Scan for the cell matching the given text and deliver its [x, y] coordinate at center. 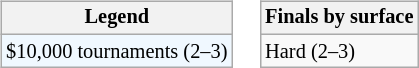
Legend [116, 18]
Hard (2–3) [339, 51]
Finals by surface [339, 18]
$10,000 tournaments (2–3) [116, 51]
